From the cell containing the given text, extract its center point as (X, Y) coordinate. 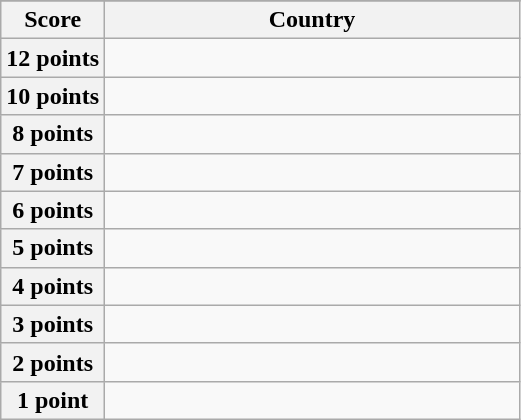
6 points (53, 210)
7 points (53, 172)
5 points (53, 248)
8 points (53, 134)
1 point (53, 400)
2 points (53, 362)
4 points (53, 286)
3 points (53, 324)
12 points (53, 58)
Score (53, 20)
10 points (53, 96)
Country (312, 20)
